Provide the [x, y] coordinate of the cell's center where the given text is located.  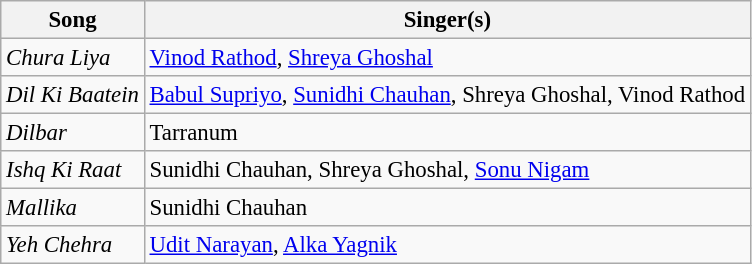
Mallika [72, 208]
Dil Ki Baatein [72, 95]
Babul Supriyo, Sunidhi Chauhan, Shreya Ghoshal, Vinod Rathod [447, 95]
Sunidhi Chauhan, Shreya Ghoshal, Sonu Nigam [447, 170]
Dilbar [72, 133]
Udit Narayan, Alka Yagnik [447, 245]
Vinod Rathod, Shreya Ghoshal [447, 58]
Ishq Ki Raat [72, 170]
Chura Liya [72, 58]
Tarranum [447, 133]
Sunidhi Chauhan [447, 208]
Yeh Chehra [72, 245]
Singer(s) [447, 20]
Song [72, 20]
